Detect which cell encompasses the target text, then output its (X, Y) center coordinate. 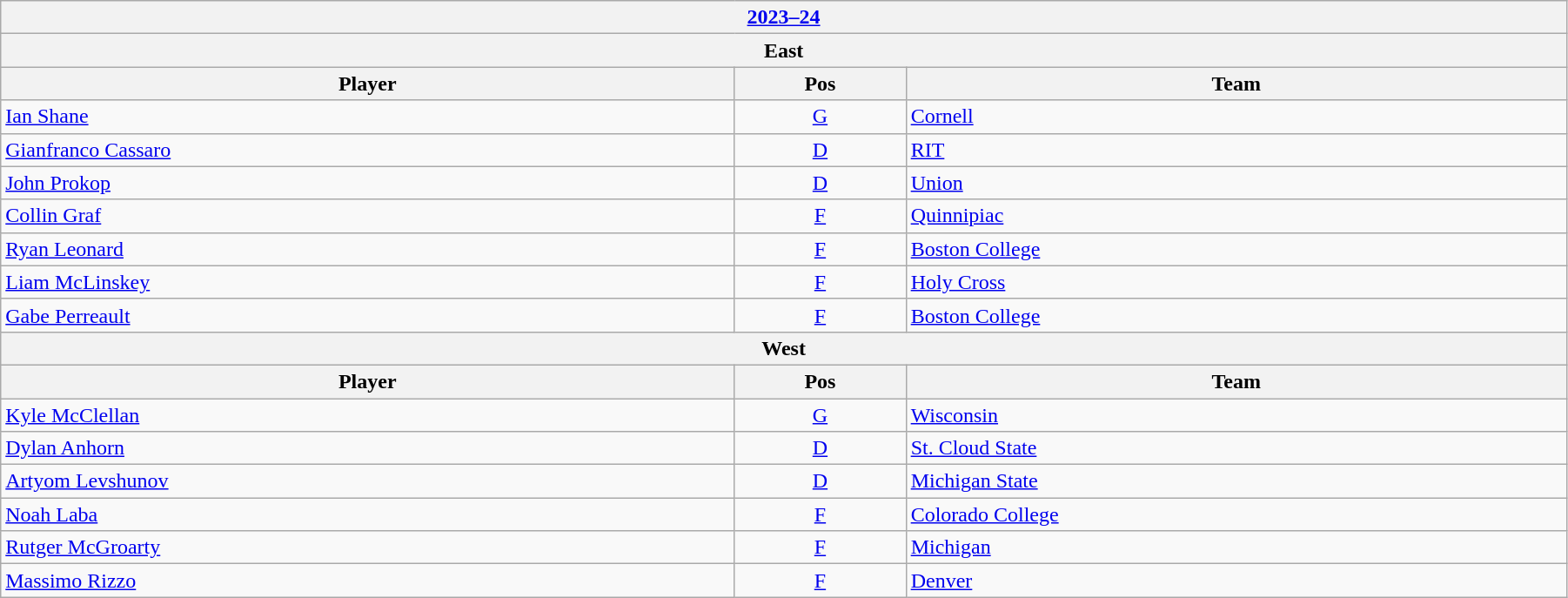
Quinnipiac (1236, 216)
Wisconsin (1236, 415)
Liam McLinskey (367, 282)
Dylan Anhorn (367, 448)
East (784, 50)
Kyle McClellan (367, 415)
Union (1236, 183)
Collin Graf (367, 216)
Ian Shane (367, 117)
Holy Cross (1236, 282)
Michigan State (1236, 481)
2023–24 (784, 17)
RIT (1236, 150)
John Prokop (367, 183)
West (784, 348)
Michigan (1236, 548)
St. Cloud State (1236, 448)
Cornell (1236, 117)
Denver (1236, 581)
Gianfranco Cassaro (367, 150)
Massimo Rizzo (367, 581)
Ryan Leonard (367, 249)
Gabe Perreault (367, 315)
Rutger McGroarty (367, 548)
Colorado College (1236, 514)
Noah Laba (367, 514)
Artyom Levshunov (367, 481)
